Locate the cell with the specified text and output its [x, y] center coordinate. 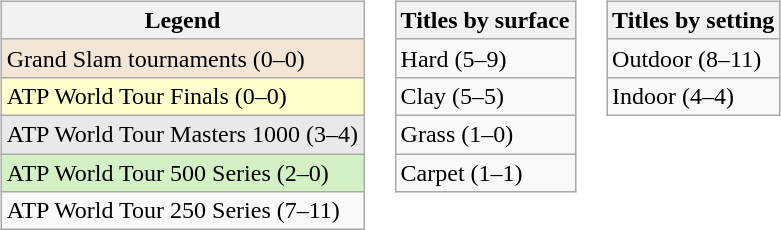
Legend [182, 20]
Grass (1–0) [485, 134]
Carpet (1–1) [485, 173]
ATP World Tour 250 Series (7–11) [182, 211]
Titles by surface [485, 20]
Clay (5–5) [485, 96]
ATP World Tour Finals (0–0) [182, 96]
ATP World Tour 500 Series (2–0) [182, 173]
Outdoor (8–11) [694, 58]
Grand Slam tournaments (0–0) [182, 58]
Indoor (4–4) [694, 96]
Titles by setting [694, 20]
ATP World Tour Masters 1000 (3–4) [182, 134]
Hard (5–9) [485, 58]
